Locate the cell with the specified text and output its (X, Y) center coordinate. 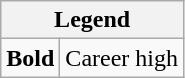
Legend (92, 20)
Career high (122, 58)
Bold (30, 58)
